Extract the (x, y) coordinate from the center of the cell holding the provided text.  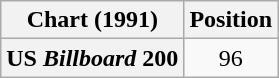
Chart (1991) (92, 20)
96 (231, 58)
US Billboard 200 (92, 58)
Position (231, 20)
